Determine the (X, Y) coordinate at the center of the cell enclosing the given text.  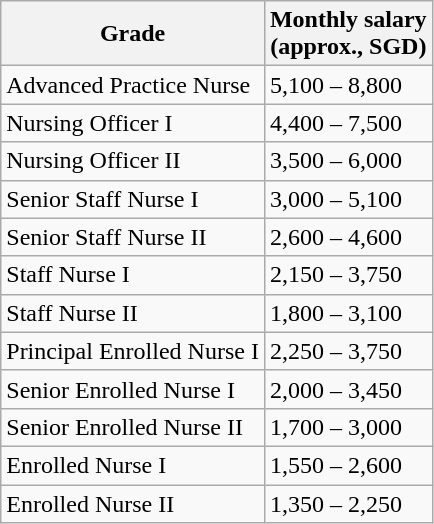
Monthly salary(approx., SGD) (348, 34)
1,550 – 2,600 (348, 465)
4,400 – 7,500 (348, 123)
3,000 – 5,100 (348, 199)
Enrolled Nurse II (133, 503)
1,700 – 3,000 (348, 427)
1,350 – 2,250 (348, 503)
5,100 – 8,800 (348, 85)
Senior Enrolled Nurse II (133, 427)
Principal Enrolled Nurse I (133, 351)
Senior Staff Nurse I (133, 199)
Advanced Practice Nurse (133, 85)
3,500 – 6,000 (348, 161)
2,250 – 3,750 (348, 351)
Senior Enrolled Nurse I (133, 389)
Nursing Officer I (133, 123)
Enrolled Nurse I (133, 465)
Staff Nurse II (133, 313)
2,600 – 4,600 (348, 237)
1,800 – 3,100 (348, 313)
Senior Staff Nurse II (133, 237)
Nursing Officer II (133, 161)
Grade (133, 34)
Staff Nurse I (133, 275)
2,000 – 3,450 (348, 389)
2,150 – 3,750 (348, 275)
